Extract the [X, Y] coordinate from the center of the cell holding the provided text.  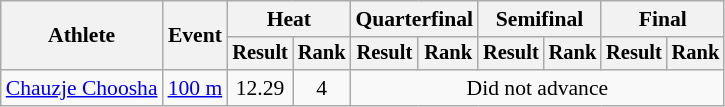
Did not advance [537, 88]
Event [196, 36]
Chauzje Choosha [82, 88]
Final [662, 19]
Semifinal [540, 19]
100 m [196, 88]
12.29 [260, 88]
4 [322, 88]
Heat [288, 19]
Athlete [82, 36]
Quarterfinal [414, 19]
